Locate the cell with the specified text and output its (x, y) center coordinate. 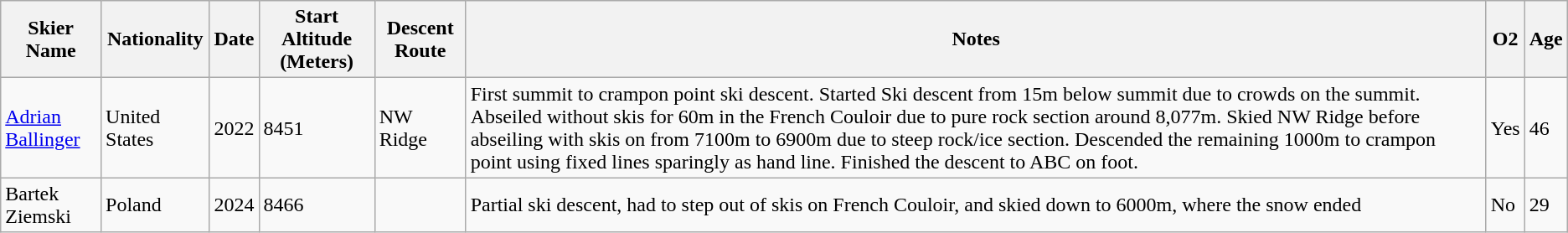
O2 (1505, 39)
Partial ski descent, had to step out of skis on French Couloir, and skied down to 6000m, where the snow ended (976, 205)
Age (1546, 39)
Bartek Ziemski (51, 205)
Nationality (156, 39)
Skier Name (51, 39)
29 (1546, 205)
Start Altitude (Meters) (317, 39)
Adrian Ballinger (51, 127)
Date (235, 39)
Yes (1505, 127)
Poland (156, 205)
2022 (235, 127)
Notes (976, 39)
2024 (235, 205)
United States (156, 127)
8451 (317, 127)
Descent Route (420, 39)
No (1505, 205)
NW Ridge (420, 127)
8466 (317, 205)
46 (1546, 127)
